Return the (x, y) coordinate for the center point of the cell that contains the specified text.  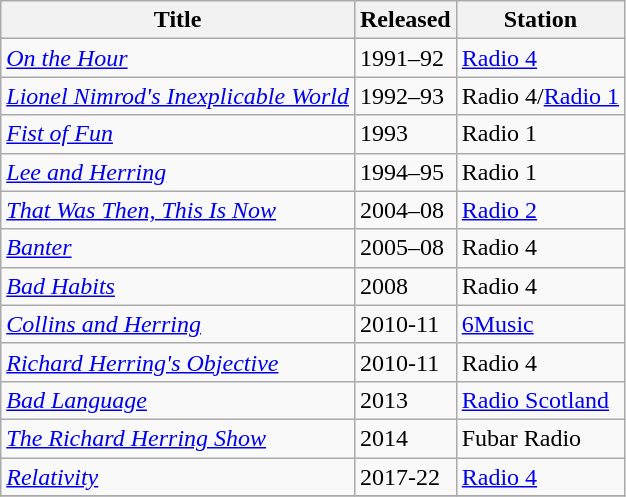
2017-22 (405, 477)
Collins and Herring (178, 324)
That Was Then, This Is Now (178, 210)
Lee and Herring (178, 172)
1993 (405, 134)
Station (540, 20)
On the Hour (178, 58)
Fubar Radio (540, 438)
2014 (405, 438)
The Richard Herring Show (178, 438)
Relativity (178, 477)
Richard Herring's Objective (178, 362)
Bad Language (178, 400)
2005–08 (405, 248)
Radio 4/Radio 1 (540, 96)
Released (405, 20)
Banter (178, 248)
2013 (405, 400)
Bad Habits (178, 286)
1992–93 (405, 96)
6Music (540, 324)
2008 (405, 286)
1994–95 (405, 172)
Radio Scotland (540, 400)
2004–08 (405, 210)
Lionel Nimrod's Inexplicable World (178, 96)
1991–92 (405, 58)
Title (178, 20)
Fist of Fun (178, 134)
Radio 2 (540, 210)
